Detect which cell encompasses the target text, then output its (X, Y) center coordinate. 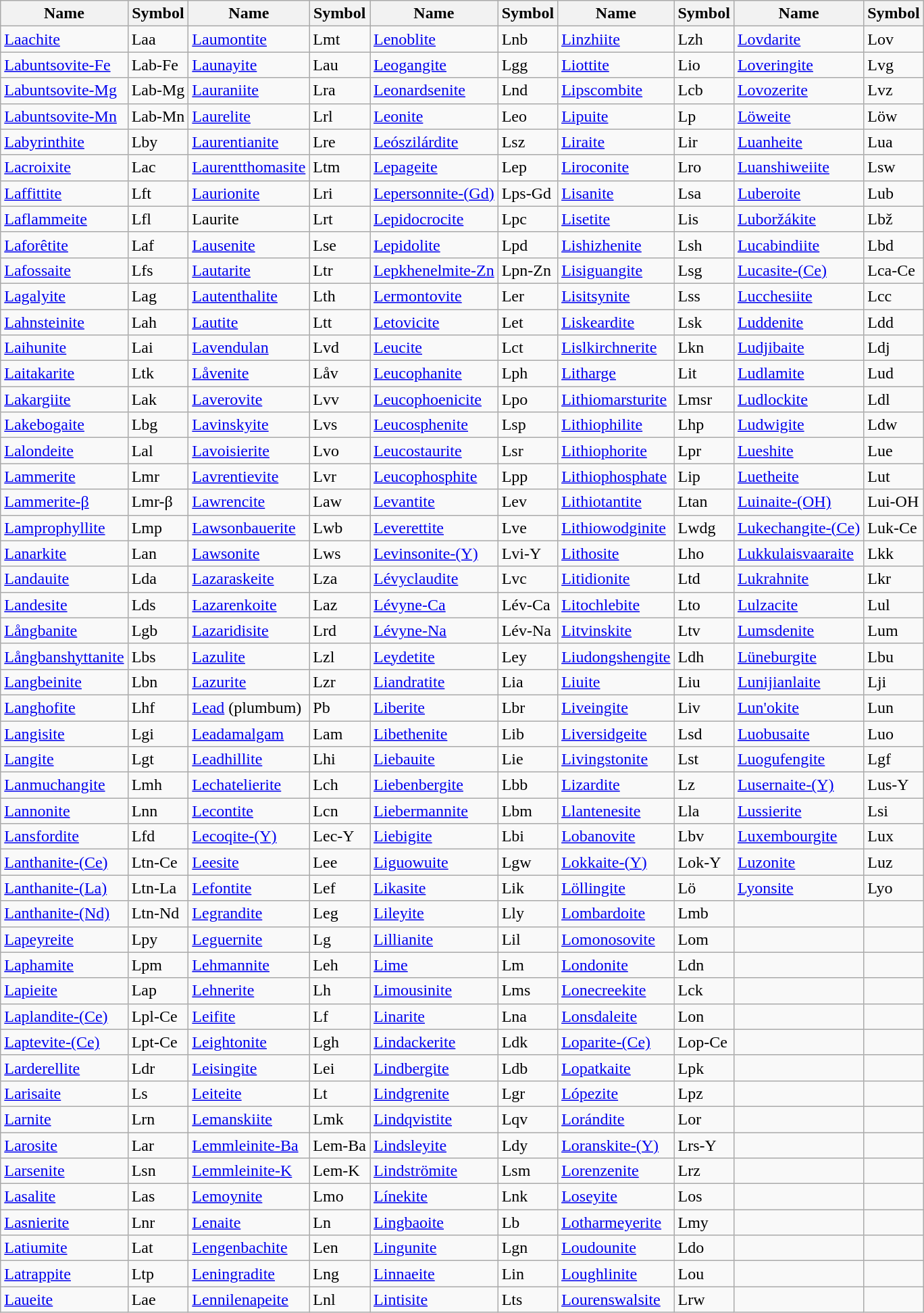
Loudounite (616, 1248)
Loseyite (616, 1197)
Linzhiite (616, 39)
Lts (528, 1299)
Lipscombite (616, 91)
Lepkhenelmite-Zn (434, 270)
Löw (894, 116)
Lingunite (434, 1248)
Lec-Y (340, 837)
Litvinskite (616, 630)
Ldb (528, 1068)
Lemmleinite-K (249, 1171)
Lbi (528, 837)
Lpl-Ce (158, 1016)
Lbm (528, 811)
Luanheite (798, 142)
Lem-Ba (340, 1145)
Lch (340, 785)
Lammerite-β (64, 502)
Laachite (64, 39)
Lnn (158, 811)
Lakargiite (64, 399)
Liguowuite (434, 862)
Lws (340, 553)
Långbanshyttanite (64, 656)
Luxembourgite (798, 837)
Lca-Ce (894, 270)
Lfl (158, 219)
Lawrencite (249, 502)
Lbn (158, 682)
Leg (340, 914)
Lui-OH (894, 502)
Leesite (249, 862)
Labuntsovite-Mn (64, 116)
Leightonite (249, 1042)
Lbu (894, 656)
Lar (158, 1145)
Lukrahnite (798, 579)
Lüneburgite (798, 656)
Lhp (704, 425)
Lithiotantite (616, 502)
Lazaridisite (249, 630)
Lag (158, 296)
Lauraniite (249, 91)
Pb (340, 708)
Lrn (158, 1119)
Lansfordite (64, 837)
Lom (704, 939)
Lamprophyllite (64, 528)
Lrl (340, 116)
Ltt (340, 322)
Loveringite (798, 65)
Luboržákite (798, 219)
Laffittite (64, 193)
Leiteite (249, 1093)
Lsk (704, 322)
Lanarkite (64, 553)
Lp (704, 116)
Lucasite-(Ce) (798, 270)
Loparite-(Ce) (616, 1042)
Lévyne-Na (434, 630)
Lemanskiite (249, 1119)
Liskeardite (616, 322)
Lithosite (616, 553)
Lukechangite-(Ce) (798, 528)
Luobusaite (798, 733)
Llantenesite (616, 811)
Lvv (340, 399)
Lisetite (616, 219)
Lab-Fe (158, 65)
Laz (340, 605)
Lun'okite (798, 708)
Lyo (894, 888)
Lor (704, 1119)
Lms (528, 991)
Lie (528, 760)
Lef (340, 888)
Liv (704, 708)
Lub (894, 193)
Lbž (894, 219)
Laflammeite (64, 219)
Lasalite (64, 1197)
Löllingite (616, 888)
Laplandite-(Ce) (64, 1016)
Lun (894, 708)
Levinsonite-(Y) (434, 553)
Lileyite (434, 914)
Lombardoite (616, 914)
Lsp (528, 425)
Laphamite (64, 965)
Lnb (528, 39)
Lefontite (249, 888)
Lovozerite (798, 91)
Lorenzenite (616, 1171)
Lenoblite (434, 39)
Liberite (434, 708)
Lvc (528, 579)
Liebauite (434, 760)
Lop-Ce (704, 1042)
Lonecreekite (616, 991)
Långbanite (64, 630)
Lacroixite (64, 168)
Luetheite (798, 476)
Ldw (894, 425)
Ltv (704, 630)
Lia (528, 682)
Lizardite (616, 785)
Lishizhenite (616, 245)
Likasite (434, 888)
Lsr (528, 451)
Leogangite (434, 65)
Lö (704, 888)
Lct (528, 348)
Let (528, 322)
Las (158, 1197)
Linnaeite (434, 1274)
Ltk (158, 374)
Lok-Y (704, 862)
Ltn-Ce (158, 862)
Lazurite (249, 682)
Lammerite (64, 476)
Lis (704, 219)
Lem-K (340, 1171)
Luberoite (798, 193)
Lazaraskeite (249, 579)
Lla (704, 811)
Laa (158, 39)
Lak (158, 399)
Lakebogaite (64, 425)
Lsd (704, 733)
Lsg (704, 270)
Lmr-β (158, 502)
Lausenite (249, 245)
Larosite (64, 1145)
Larderellite (64, 1068)
Lehnerite (249, 991)
Liudongshengite (616, 656)
Lipuite (616, 116)
Lukkulaisvaaraite (798, 553)
Lph (528, 374)
Leonite (434, 116)
Liebigite (434, 837)
Lkk (894, 553)
Lmo (340, 1197)
Lm (528, 965)
Loughlinite (616, 1274)
Leverettite (434, 528)
Limousinite (434, 991)
Leucite (434, 348)
Lit (704, 374)
Lb (528, 1222)
Lithiomarsturite (616, 399)
Lovdarite (798, 39)
Lev (528, 502)
Lji (894, 682)
Lagalyite (64, 296)
Lgh (340, 1042)
Lrt (340, 219)
Ltm (340, 168)
Lawsonite (249, 553)
Leucophanite (434, 374)
Lh (340, 991)
Lév-Ca (528, 605)
Lmsr (704, 399)
Landauite (64, 579)
Lai (158, 348)
Lmp (158, 528)
Lue (894, 451)
Lisitsynite (616, 296)
Laforêtite (64, 245)
Lavoisierite (249, 451)
Lrs-Y (704, 1145)
Lpk (704, 1068)
Lut (894, 476)
Lrd (340, 630)
Ldn (704, 965)
Lac (158, 168)
Lpm (158, 965)
Lindströmite (434, 1171)
Lanthanite-(Ce) (64, 862)
Lir (704, 142)
Leisingite (249, 1068)
Luk-Ce (894, 528)
Laurionite (249, 193)
Luinaite-(OH) (798, 502)
Latiumite (64, 1248)
Lgt (158, 760)
Libethenite (434, 733)
Lap (158, 991)
Löweite (798, 116)
Lindbergite (434, 1068)
Luogufengite (798, 760)
Lhf (158, 708)
Lengenbachite (249, 1248)
Lanmuchangite (64, 785)
Lum (894, 630)
Lve (528, 528)
Lck (704, 991)
Lecoqite-(Y) (249, 837)
Laihunite (64, 348)
Latrappite (64, 1274)
Lna (528, 1016)
Laurelite (249, 116)
Len (340, 1248)
Larsenite (64, 1171)
Leucostaurite (434, 451)
Ldy (528, 1145)
Lth (340, 296)
Levantite (434, 502)
Lbr (528, 708)
Lyonsite (798, 888)
Lng (340, 1274)
Lingbaoite (434, 1222)
Lazulite (249, 656)
Leucophosphite (434, 476)
Lemoynite (249, 1197)
Lpc (528, 219)
Lrz (704, 1171)
Lib (528, 733)
Lt (340, 1093)
Lavinskyite (249, 425)
Lwdg (704, 528)
Ldk (528, 1042)
Lusernaite-(Y) (798, 785)
Lourenswalsite (616, 1299)
Lbb (528, 785)
Langbeinite (64, 682)
Lbd (894, 245)
Lisanite (616, 193)
Leguernite (249, 939)
Lvz (894, 91)
Lennilenapeite (249, 1299)
Ldh (704, 656)
Leh (340, 965)
Laf (158, 245)
Lotharmeyerite (616, 1222)
Launayite (249, 65)
Liuite (616, 682)
Låvenite (249, 374)
Lehmannite (249, 965)
Lal (158, 451)
Lil (528, 939)
Lumsdenite (798, 630)
Lan (158, 553)
Lz (704, 785)
Larnite (64, 1119)
Lpn-Zn (528, 270)
Lg (340, 939)
Ldl (894, 399)
Lbg (158, 425)
Lahnsteinite (64, 322)
Lse (340, 245)
Liandratite (434, 682)
Leydetite (434, 656)
Lmy (704, 1222)
Lvs (340, 425)
Leucosphenite (434, 425)
Leifite (249, 1016)
Laurite (249, 219)
Lsh (704, 245)
Liu (704, 682)
Leningradite (249, 1274)
Lecontite (249, 811)
Leadhillite (249, 760)
Lmb (704, 914)
Lautenthalite (249, 296)
Lab-Mg (158, 91)
Laumontite (249, 39)
Lus-Y (894, 785)
Lindackerite (434, 1042)
Lemmleinite-Ba (249, 1145)
Laitakarite (64, 374)
Lislkirchnerite (616, 348)
Ltd (704, 579)
Ldo (704, 1248)
Loranskite-(Y) (616, 1145)
Lux (894, 837)
Lqv (528, 1119)
Lenaite (249, 1222)
Lro (704, 168)
Lapieite (64, 991)
Labuntsovite-Fe (64, 65)
Lfs (158, 270)
Lcn (340, 811)
Linarite (434, 1016)
Luzonite (798, 862)
Lepidocrocite (434, 219)
Lpt-Ce (158, 1042)
Lri (340, 193)
Lvg (894, 65)
Leadamalgam (249, 733)
Línekite (434, 1197)
Liveingite (616, 708)
Lra (340, 91)
Luanshiweiite (798, 168)
Law (340, 502)
Legrandite (249, 914)
Lcb (704, 91)
Lpp (528, 476)
Lindsleyite (434, 1145)
Lds (158, 605)
Ltr (340, 270)
Lf (340, 1016)
Lsm (528, 1171)
Lobanovite (616, 837)
Lanthanite-(La) (64, 888)
Lafossaite (64, 270)
Lvr (340, 476)
Lik (528, 888)
Lkn (704, 348)
Lho (704, 553)
Lillianite (434, 939)
Lep (528, 168)
Lonsdaleite (616, 1016)
Lsi (894, 811)
Lomonosovite (616, 939)
Ldd (894, 322)
Lcc (894, 296)
Lfd (158, 837)
Lbs (158, 656)
Langisite (64, 733)
Labyrinthite (64, 142)
Lza (340, 579)
Lsa (704, 193)
Lgr (528, 1093)
Lintisite (434, 1299)
Laptevite-(Ce) (64, 1042)
Lzr (340, 682)
Langite (64, 760)
Lavendulan (249, 348)
Lvi-Y (528, 553)
Lueshite (798, 451)
Ltan (704, 502)
Landesite (64, 605)
Lepidolite (434, 245)
Lei (340, 1068)
Ler (528, 296)
Lae (158, 1299)
Ludwigite (798, 425)
Lnk (528, 1197)
Lua (894, 142)
Luz (894, 862)
Lepageite (434, 168)
Lisiguangite (616, 270)
Lopatkaite (616, 1068)
Ltn-Nd (158, 914)
Lnd (528, 91)
Lau (340, 65)
Labuntsovite-Mg (64, 91)
Lip (704, 476)
Lsn (158, 1171)
Litharge (616, 374)
Lkr (894, 579)
Lnl (340, 1299)
Lév-Na (528, 630)
Lft (158, 193)
Lunijianlaite (798, 682)
Langhofite (64, 708)
Ltn-La (158, 888)
Lul (894, 605)
Lgi (158, 733)
Liebenbergite (434, 785)
Ludjibaite (798, 348)
Leucophoenicite (434, 399)
Lindqvistite (434, 1119)
Ley (528, 656)
Leo (528, 116)
Lgw (528, 862)
Lpd (528, 245)
Lby (158, 142)
Lanthanite-(Nd) (64, 914)
Laurentthomasite (249, 168)
Ln (340, 1222)
Livingstonite (616, 760)
Ldr (158, 1068)
Lah (158, 322)
Lsz (528, 142)
Lindgrenite (434, 1093)
Lévyne-Ca (434, 605)
Lre (340, 142)
Lam (340, 733)
Lautarite (249, 270)
Ludlockite (798, 399)
Lithiophorite (616, 451)
Lvd (340, 348)
Lmh (158, 785)
Lithiophosphate (616, 476)
Lou (704, 1274)
Liversidgeite (616, 733)
Låv (340, 374)
Liebermannite (434, 811)
Los (704, 1197)
Lnr (158, 1222)
Lokkaite-(Y) (616, 862)
Lat (158, 1248)
Laueite (64, 1299)
Lucchesiite (798, 296)
Londonite (616, 965)
Lapeyreite (64, 939)
Lgg (528, 65)
Lead (plumbum) (249, 708)
Laverovite (249, 399)
Lbv (704, 837)
Luo (894, 733)
Lzh (704, 39)
Litidionite (616, 579)
Lud (894, 374)
Lgb (158, 630)
Lvo (340, 451)
Lópezite (616, 1093)
Lhi (340, 760)
Lussierite (798, 811)
Lee (340, 862)
Litochlebite (616, 605)
Lsw (894, 168)
Lpy (158, 939)
Lermontovite (434, 296)
Liraite (616, 142)
Lwb (340, 528)
Lorándite (616, 1119)
Lasnierite (64, 1222)
Lithiowodginite (616, 528)
Lov (894, 39)
Lps-Gd (528, 193)
Lda (158, 579)
Leószilárdite (434, 142)
Lautite (249, 322)
Lto (704, 605)
Lpo (528, 399)
Lime (434, 965)
Larisaite (64, 1093)
Ldj (894, 348)
Ltp (158, 1274)
Lpz (704, 1093)
Lgn (528, 1248)
Ls (158, 1093)
Lon (704, 1016)
Lly (528, 914)
Liroconite (616, 168)
Laurentianite (249, 142)
Lepersonnite-(Gd) (434, 193)
Liottite (616, 65)
Lgf (894, 760)
Lpr (704, 451)
Letovicite (434, 322)
Lin (528, 1274)
Lannonite (64, 811)
Lzl (340, 656)
Lmk (340, 1119)
Lazarenkoite (249, 605)
Lst (704, 760)
Ludlamite (798, 374)
Lithiophilite (616, 425)
Lechatelierite (249, 785)
Lio (704, 65)
Leonardsenite (434, 91)
Lavrentievite (249, 476)
Lucabindiite (798, 245)
Lévyclaudite (434, 579)
Lrw (704, 1299)
Lmr (158, 476)
Lss (704, 296)
Lmt (340, 39)
Lalondeite (64, 451)
Lulzacite (798, 605)
Lab-Mn (158, 116)
Lawsonbauerite (249, 528)
Luddenite (798, 322)
